Search for the cell housing the specified text and yield its [X, Y] center coordinate. 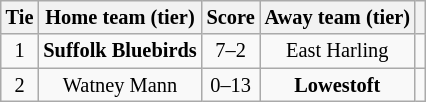
Away team (tier) [338, 17]
1 [20, 51]
0–13 [231, 85]
Lowestoft [338, 85]
Watney Mann [120, 85]
Score [231, 17]
Suffolk Bluebirds [120, 51]
East Harling [338, 51]
2 [20, 85]
Home team (tier) [120, 17]
7–2 [231, 51]
Tie [20, 17]
